From the cell containing the given text, extract its center point as (x, y) coordinate. 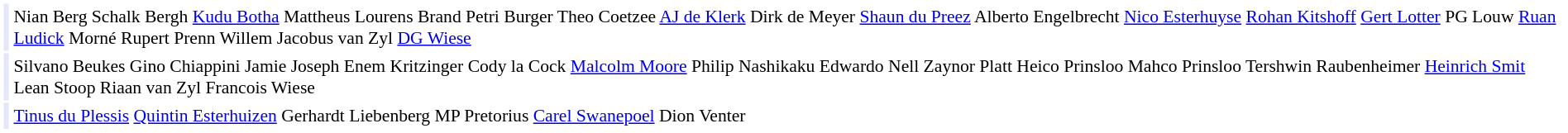
Tinus du Plessis Quintin Esterhuizen Gerhardt Liebenberg MP Pretorius Carel Swanepoel Dion Venter (788, 116)
